Extract the [x, y] coordinate from the center of the cell holding the provided text.  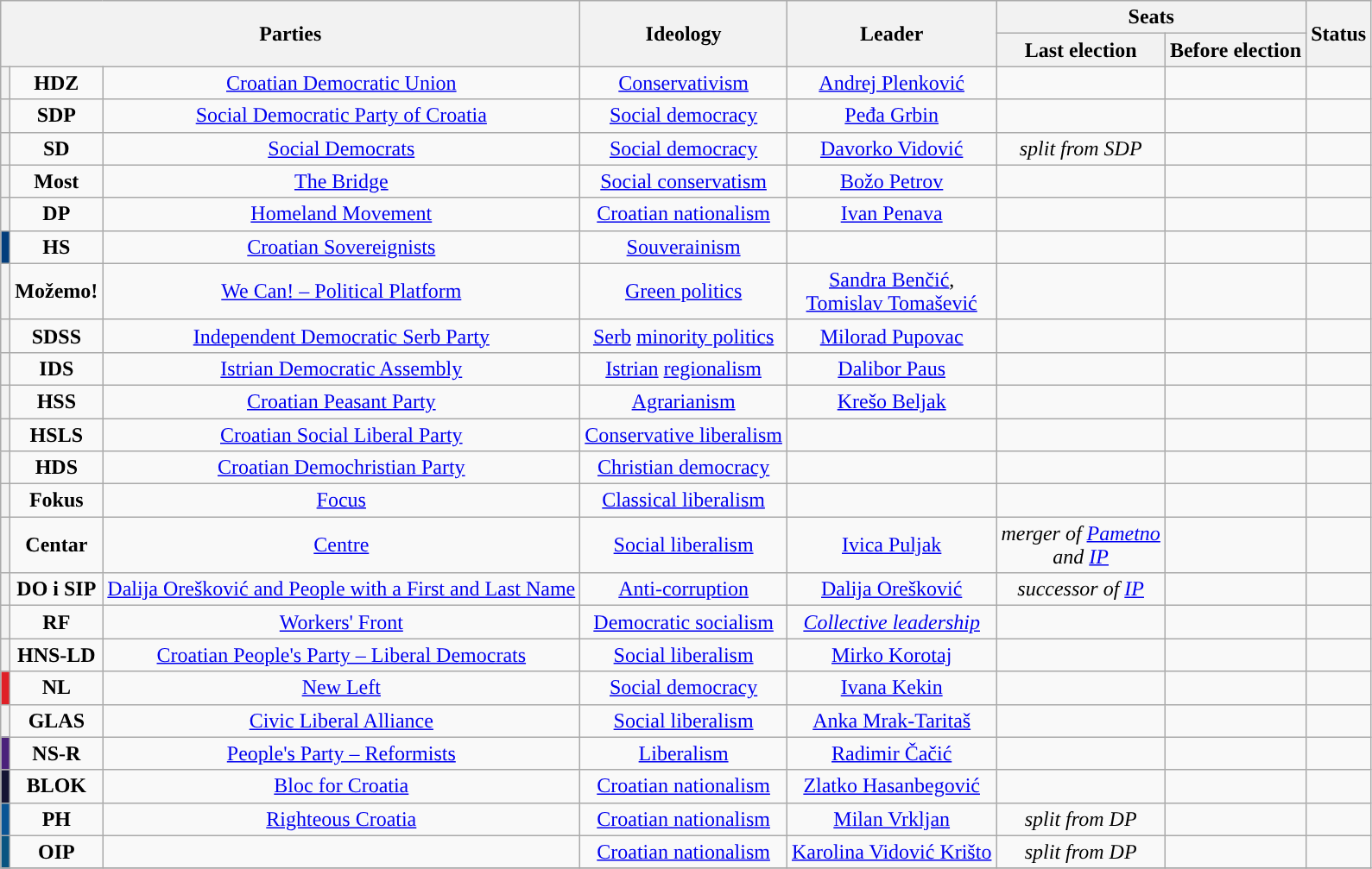
Homeland Movement [342, 214]
Istrian regionalism [684, 368]
Status [1338, 34]
Dalija Orešković and People with a First and Last Name [342, 589]
Social Democratic Party of Croatia [342, 116]
Democratic socialism [684, 622]
Classical liberalism [684, 501]
Focus [342, 501]
Ivan Penava [891, 214]
Workers' Front [342, 622]
Karolina Vidović Krišto [891, 852]
Green politics [684, 292]
Croatian Demochristian Party [342, 468]
Centre [342, 545]
RF [57, 622]
SDSS [57, 336]
Righteous Croatia [342, 819]
Ivana Kekin [891, 688]
Most [57, 181]
successor of IP [1081, 589]
Bloc for Croatia [342, 786]
Anka Mrak-Taritaš [891, 721]
Souverainism [684, 247]
New Left [342, 688]
Krešo Beljak [891, 401]
Možemo! [57, 292]
OIP [57, 852]
merger of Pametnoand IP [1081, 545]
split from SDP [1081, 148]
HDS [57, 468]
Independent Democratic Serb Party [342, 336]
Social Democrats [342, 148]
Croatian People's Party – Liberal Democrats [342, 655]
SD [57, 148]
Milorad Pupovac [891, 336]
Božo Petrov [891, 181]
Ideology [684, 34]
Leader [891, 34]
Radimir Čačić [891, 753]
We Can! – Political Platform [342, 292]
Peđa Grbin [891, 116]
People's Party – Reformists [342, 753]
Davorko Vidović [891, 148]
HDZ [57, 83]
HSS [57, 401]
Collective leadership [891, 622]
HSLS [57, 434]
HNS-LD [57, 655]
Serb minority politics [684, 336]
Mirko Korotaj [891, 655]
Christian democracy [684, 468]
Anti-corruption [684, 589]
Before election [1235, 50]
Agrarianism [684, 401]
PH [57, 819]
Croatian Sovereignists [342, 247]
Social conservatism [684, 181]
IDS [57, 368]
Centar [57, 545]
DP [57, 214]
GLAS [57, 721]
Conservativism [684, 83]
Istrian Democratic Assembly [342, 368]
Conservative liberalism [684, 434]
DO i SIP [57, 589]
NS-R [57, 753]
NL [57, 688]
Zlatko Hasanbegović [891, 786]
Parties [290, 34]
Dalibor Paus [891, 368]
Dalija Orešković [891, 589]
SDP [57, 116]
Sandra Benčić,Tomislav Tomašević [891, 292]
Croatian Peasant Party [342, 401]
HS [57, 247]
Civic Liberal Alliance [342, 721]
The Bridge [342, 181]
Croatian Democratic Union [342, 83]
Andrej Plenković [891, 83]
Fokus [57, 501]
Croatian Social Liberal Party [342, 434]
Seats [1152, 17]
Milan Vrkljan [891, 819]
Liberalism [684, 753]
Ivica Puljak [891, 545]
Last election [1081, 50]
BLOK [57, 786]
